Capture the cell that displays the provided text and extract its (x, y) central coordinate. 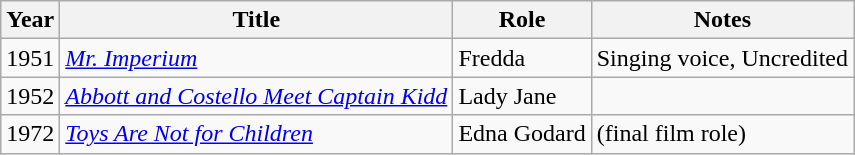
(final film role) (722, 134)
1972 (30, 134)
Edna Godard (522, 134)
Mr. Imperium (256, 58)
Singing voice, Uncredited (722, 58)
Role (522, 20)
1952 (30, 96)
Fredda (522, 58)
Toys Are Not for Children (256, 134)
Year (30, 20)
1951 (30, 58)
Title (256, 20)
Notes (722, 20)
Lady Jane (522, 96)
Abbott and Costello Meet Captain Kidd (256, 96)
